Provide the (X, Y) coordinate of the cell's center where the given text is located.  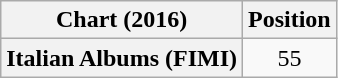
Position (290, 20)
55 (290, 58)
Italian Albums (FIMI) (122, 58)
Chart (2016) (122, 20)
